Search for the cell housing the specified text and yield its (x, y) center coordinate. 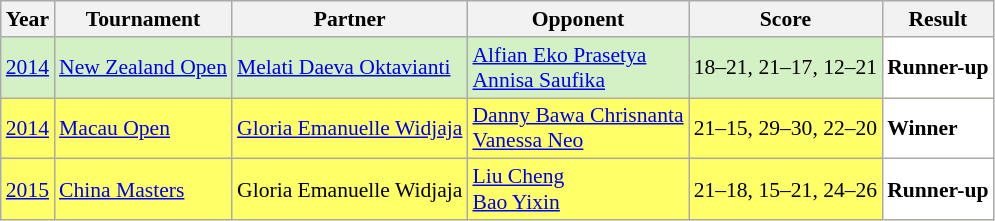
Alfian Eko Prasetya Annisa Saufika (578, 68)
Partner (350, 19)
New Zealand Open (143, 68)
Winner (938, 128)
China Masters (143, 190)
Year (28, 19)
Macau Open (143, 128)
Result (938, 19)
Danny Bawa Chrisnanta Vanessa Neo (578, 128)
Score (786, 19)
Tournament (143, 19)
Liu Cheng Bao Yixin (578, 190)
Melati Daeva Oktavianti (350, 68)
Opponent (578, 19)
21–15, 29–30, 22–20 (786, 128)
18–21, 21–17, 12–21 (786, 68)
21–18, 15–21, 24–26 (786, 190)
2015 (28, 190)
